Return the (X, Y) coordinate for the center point of the cell that contains the specified text.  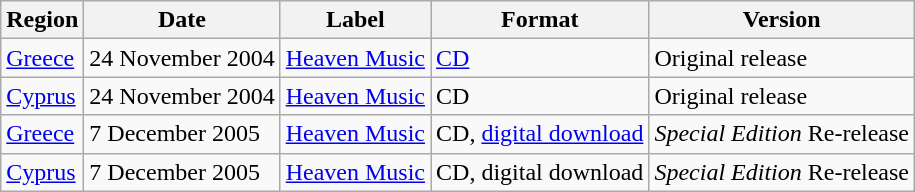
Region (42, 20)
Date (182, 20)
Format (540, 20)
Label (355, 20)
Version (782, 20)
